Search for the cell housing the specified text and yield its (x, y) center coordinate. 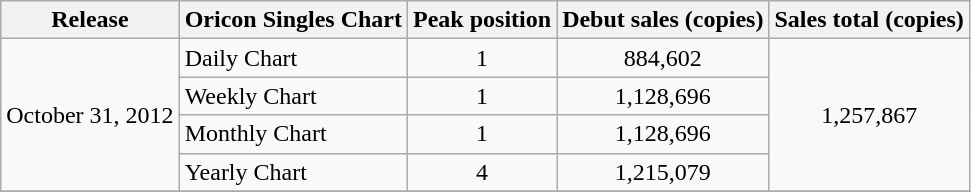
Peak position (482, 20)
Oricon Singles Chart (293, 20)
4 (482, 172)
884,602 (663, 58)
October 31, 2012 (90, 115)
Debut sales (copies) (663, 20)
Release (90, 20)
Daily Chart (293, 58)
Sales total (copies) (869, 20)
Yearly Chart (293, 172)
1,215,079 (663, 172)
1,257,867 (869, 115)
Monthly Chart (293, 134)
Weekly Chart (293, 96)
